Determine the [x, y] coordinate at the center of the cell enclosing the given text.  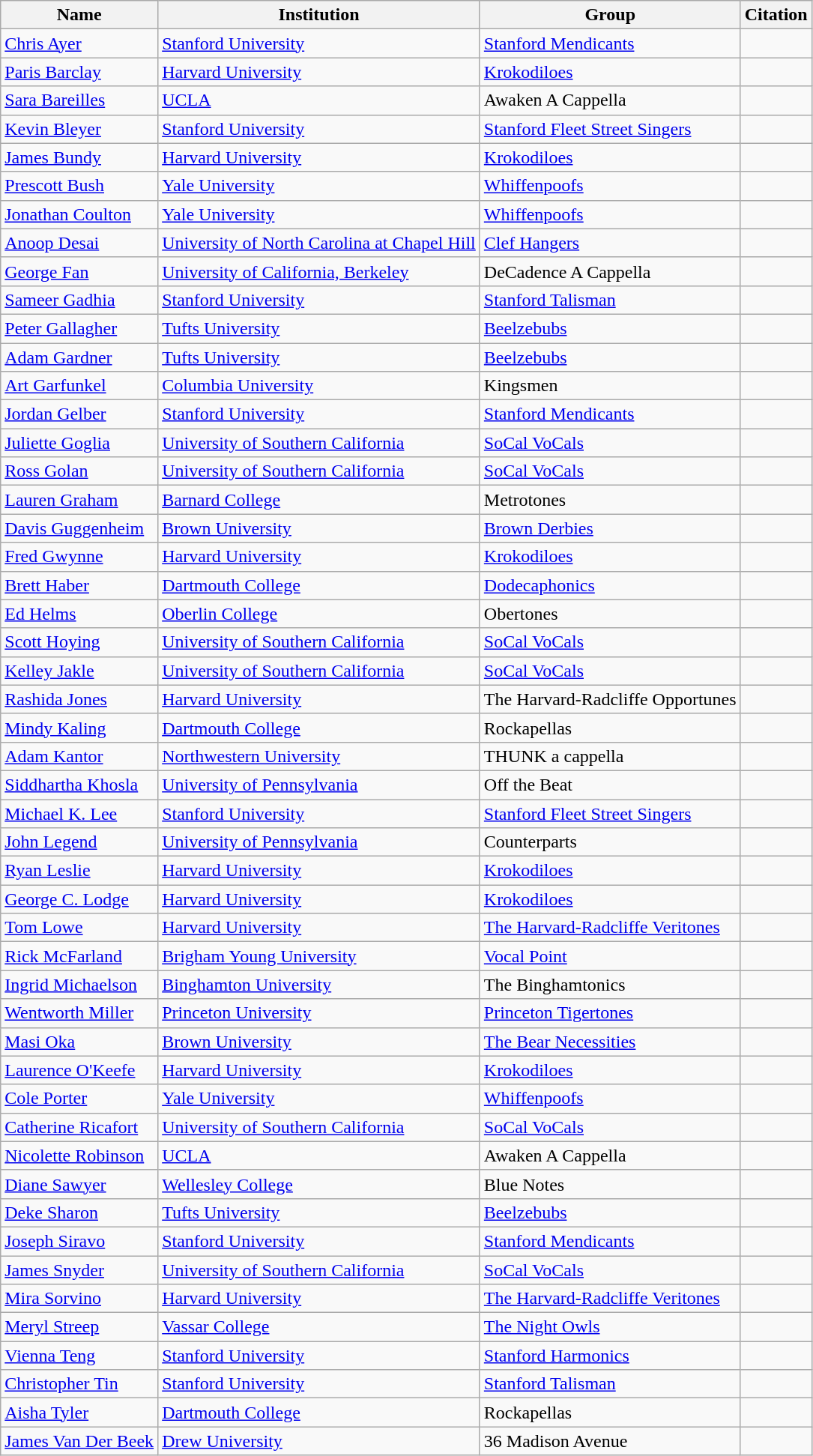
George Fan [79, 271]
Fred Gwynne [79, 557]
Kevin Bleyer [79, 129]
Art Garfunkel [79, 386]
Blue Notes [610, 1184]
Ross Golan [79, 471]
Vassar College [319, 1327]
James Van Der Beek [79, 1441]
Adam Gardner [79, 357]
Binghamton University [319, 985]
The Binghamtonics [610, 985]
Brett Haber [79, 585]
Rashida Jones [79, 699]
Institution [319, 15]
Mira Sorvino [79, 1299]
36 Madison Avenue [610, 1441]
Northwestern University [319, 756]
Brown Derbies [610, 528]
Wentworth Miller [79, 1013]
Princeton Tigertones [610, 1013]
Kingsmen [610, 386]
Sameer Gadhia [79, 300]
Mindy Kaling [79, 728]
Siddhartha Khosla [79, 785]
Davis Guggenheim [79, 528]
Diane Sawyer [79, 1184]
Barnard College [319, 500]
Group [610, 15]
Prescott Bush [79, 186]
University of North Carolina at Chapel Hill [319, 243]
Masi Oka [79, 1042]
Name [79, 15]
Off the Beat [610, 785]
Joseph Siravo [79, 1241]
Juliette Goglia [79, 443]
Dodecaphonics [610, 585]
THUNK a cappella [610, 756]
Rick McFarland [79, 956]
Aisha Tyler [79, 1413]
Obertones [610, 614]
Wellesley College [319, 1184]
The Harvard-Radcliffe Opportunes [610, 699]
Counterparts [610, 842]
James Bundy [79, 157]
Meryl Streep [79, 1327]
Drew University [319, 1441]
Lauren Graham [79, 500]
Ed Helms [79, 614]
Brigham Young University [319, 956]
The Bear Necessities [610, 1042]
Ingrid Michaelson [79, 985]
Metrotones [610, 500]
Vocal Point [610, 956]
Ryan Leslie [79, 871]
Clef Hangers [610, 243]
Paris Barclay [79, 72]
Oberlin College [319, 614]
Catherine Ricafort [79, 1127]
Princeton University [319, 1013]
Laurence O'Keefe [79, 1070]
University of California, Berkeley [319, 271]
Jonathan Coulton [79, 214]
Christopher Tin [79, 1384]
Stanford Harmonics [610, 1356]
Peter Gallagher [79, 328]
Deke Sharon [79, 1212]
Chris Ayer [79, 43]
George C. Lodge [79, 899]
Tom Lowe [79, 928]
John Legend [79, 842]
Sara Bareilles [79, 100]
Citation [776, 15]
DeCadence A Cappella [610, 271]
Columbia University [319, 386]
Anoop Desai [79, 243]
The Night Owls [610, 1327]
James Snyder [79, 1270]
Jordan Gelber [79, 414]
Adam Kantor [79, 756]
Scott Hoying [79, 642]
Vienna Teng [79, 1356]
Michael K. Lee [79, 813]
Kelley Jakle [79, 671]
Nicolette Robinson [79, 1156]
Cole Porter [79, 1099]
